Find where the given text appears and provide that cell's center as [x, y] coordinate. 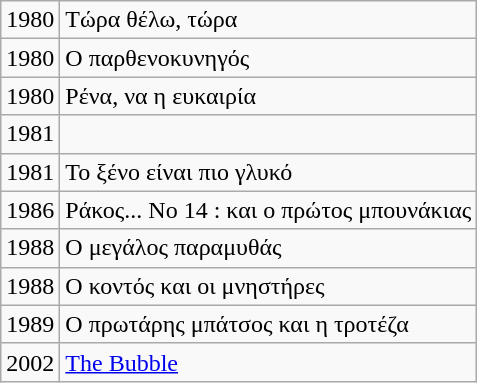
Τώρα θέλω, τώρα [268, 20]
1989 [30, 324]
Ο πρωτάρης μπάτσος και η τροτέζα [268, 324]
Ράκος... Νο 14 : και ο πρώτος μπουνάκιας [268, 210]
The Bubble [268, 362]
2002 [30, 362]
Ρένα, να η ευκαιρία [268, 96]
Ο παρθενοκυνηγός [268, 58]
Ο κοντός και οι μνηστήρες [268, 286]
Το ξένο είναι πιο γλυκό [268, 172]
Ο μεγάλος παραμυθάς [268, 248]
1986 [30, 210]
